Return the (x, y) coordinate for the center point of the cell that contains the specified text.  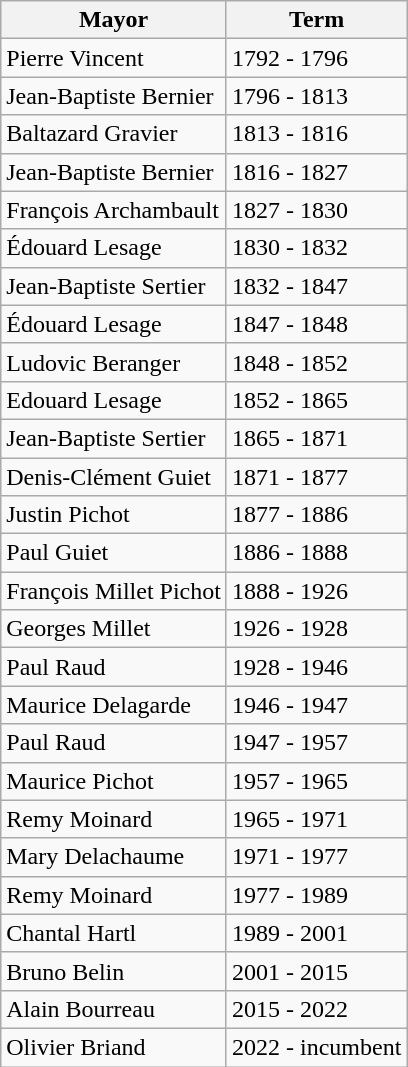
1813 - 1816 (316, 134)
1926 - 1928 (316, 629)
1971 - 1977 (316, 857)
Alain Bourreau (114, 1009)
Maurice Pichot (114, 781)
François Millet Pichot (114, 591)
1865 - 1871 (316, 438)
1852 - 1865 (316, 400)
1928 - 1946 (316, 667)
1957 - 1965 (316, 781)
Paul Guiet (114, 553)
Bruno Belin (114, 971)
Denis-Clément Guiet (114, 477)
1989 - 2001 (316, 933)
1965 - 1971 (316, 819)
Olivier Briand (114, 1047)
1977 - 1989 (316, 895)
1848 - 1852 (316, 362)
François Archambault (114, 210)
1847 - 1848 (316, 324)
2022 - incumbent (316, 1047)
1888 - 1926 (316, 591)
Georges Millet (114, 629)
1947 - 1957 (316, 743)
Edouard Lesage (114, 400)
Ludovic Beranger (114, 362)
Justin Pichot (114, 515)
Pierre Vincent (114, 58)
1832 - 1847 (316, 286)
1827 - 1830 (316, 210)
Mary Delachaume (114, 857)
1946 - 1947 (316, 705)
Maurice Delagarde (114, 705)
1796 - 1813 (316, 96)
1792 - 1796 (316, 58)
Baltazard Gravier (114, 134)
Chantal Hartl (114, 933)
1830 - 1832 (316, 248)
2001 - 2015 (316, 971)
1816 - 1827 (316, 172)
Mayor (114, 20)
1886 - 1888 (316, 553)
1871 - 1877 (316, 477)
2015 - 2022 (316, 1009)
Term (316, 20)
1877 - 1886 (316, 515)
